Determine the (X, Y) coordinate at the center of the cell enclosing the given text.  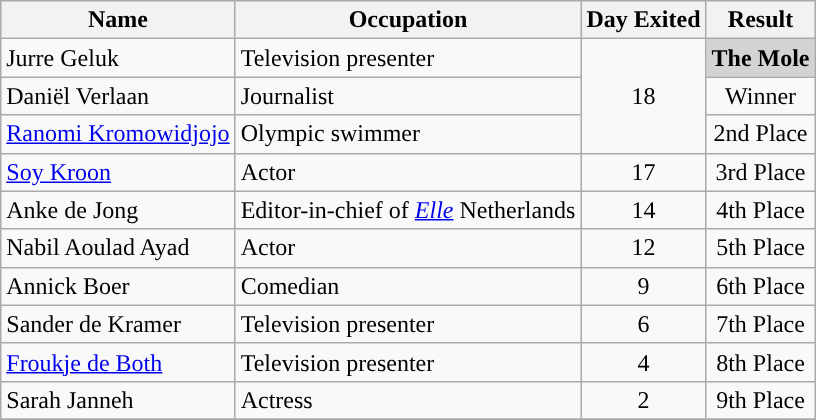
12 (644, 248)
5th Place (760, 248)
Comedian (408, 286)
Froukje de Both (118, 362)
6 (644, 324)
Annick Boer (118, 286)
Actress (408, 400)
17 (644, 172)
9 (644, 286)
The Mole (760, 58)
2nd Place (760, 134)
Winner (760, 96)
3rd Place (760, 172)
Editor-in-chief of Elle Netherlands (408, 210)
Ranomi Kromowidjojo (118, 134)
7th Place (760, 324)
14 (644, 210)
Journalist (408, 96)
Anke de Jong (118, 210)
18 (644, 96)
Olympic swimmer (408, 134)
4 (644, 362)
2 (644, 400)
Jurre Geluk (118, 58)
Nabil Aoulad Ayad (118, 248)
Result (760, 20)
9th Place (760, 400)
Sander de Kramer (118, 324)
Day Exited (644, 20)
4th Place (760, 210)
Soy Kroon (118, 172)
6th Place (760, 286)
Occupation (408, 20)
8th Place (760, 362)
Name (118, 20)
Sarah Janneh (118, 400)
Daniël Verlaan (118, 96)
